Determine the (X, Y) coordinate at the center of the cell enclosing the given text.  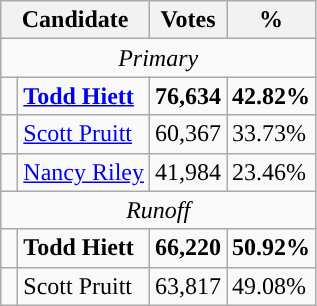
63,817 (188, 286)
66,220 (188, 248)
41,984 (188, 172)
49.08% (272, 286)
Votes (188, 20)
Primary (158, 58)
60,367 (188, 134)
33.73% (272, 134)
42.82% (272, 96)
23.46% (272, 172)
Nancy Riley (84, 172)
Candidate (76, 20)
76,634 (188, 96)
50.92% (272, 248)
% (272, 20)
Runoff (158, 210)
